Identify which cell holds the provided text, then report its (x, y) central coordinate. 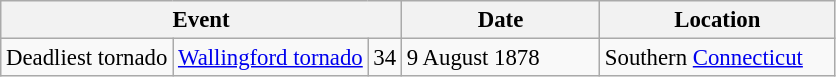
Deadliest tornado (87, 58)
Date (500, 20)
Event (202, 20)
34 (384, 58)
Location (718, 20)
Southern Connecticut (718, 58)
Wallingford tornado (270, 58)
9 August 1878 (500, 58)
